Pinpoint the cell where the given text exists, returning its [x, y] midpoint coordinate. 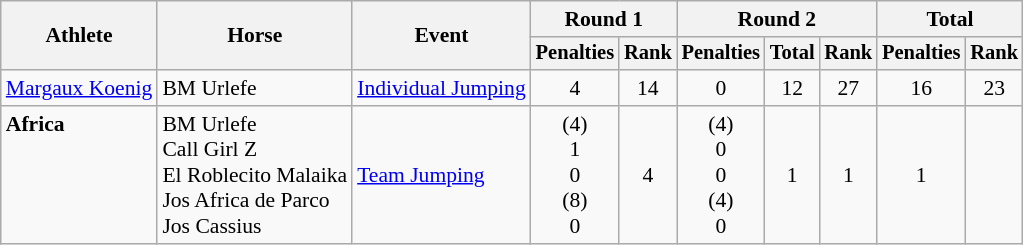
Horse [254, 36]
Round 1 [604, 19]
(4)00(4)0 [721, 175]
Africa [80, 175]
27 [848, 88]
14 [648, 88]
BM UrlefeCall Girl ZEl Roblecito MalaikaJos Africa de ParcoJos Cassius [254, 175]
0 [721, 88]
Individual Jumping [442, 88]
16 [921, 88]
Team Jumping [442, 175]
Margaux Koenig [80, 88]
(4)10(8)0 [575, 175]
23 [994, 88]
Round 2 [777, 19]
BM Urlefe [254, 88]
12 [792, 88]
Athlete [80, 36]
Event [442, 36]
